Detect which cell encompasses the target text, then output its [X, Y] center coordinate. 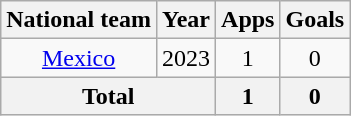
Year [186, 20]
National team [79, 20]
2023 [186, 58]
Apps [248, 20]
Goals [315, 20]
Total [108, 96]
Mexico [79, 58]
